Find where the given text appears and provide that cell's center as [X, Y] coordinate. 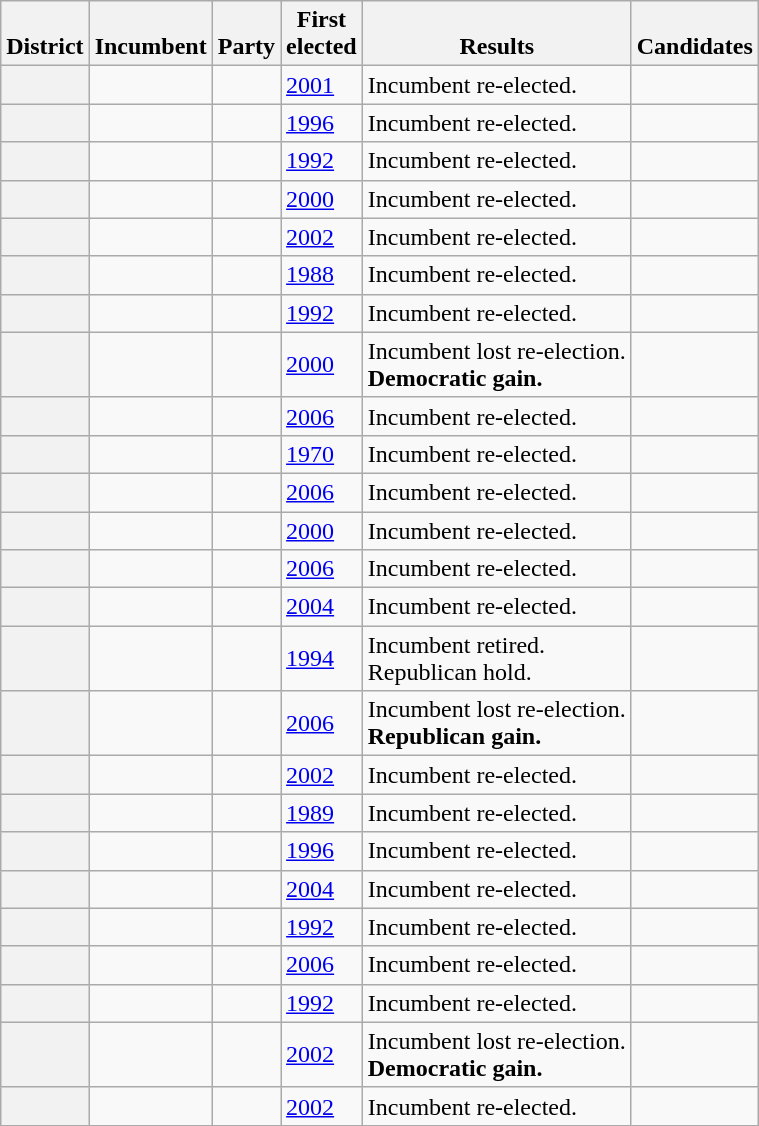
Candidates [694, 34]
Incumbent retired.Republican hold. [496, 658]
1994 [322, 658]
1970 [322, 454]
District [45, 34]
Incumbent lost re-election.Republican gain. [496, 724]
2001 [322, 85]
1988 [322, 275]
Party [246, 34]
Results [496, 34]
Firstelected [322, 34]
1989 [322, 813]
Incumbent [150, 34]
